Return the [X, Y] coordinate for the center point of the cell that contains the specified text.  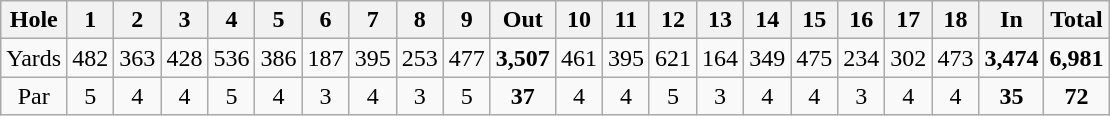
Out [522, 20]
164 [720, 58]
13 [720, 20]
7 [372, 20]
349 [768, 58]
Hole [34, 20]
621 [672, 58]
Yards [34, 58]
Total [1076, 20]
3,507 [522, 58]
1 [90, 20]
302 [908, 58]
234 [862, 58]
37 [522, 96]
In [1012, 20]
10 [578, 20]
6,981 [1076, 58]
12 [672, 20]
477 [466, 58]
35 [1012, 96]
386 [278, 58]
15 [814, 20]
8 [420, 20]
428 [184, 58]
11 [626, 20]
253 [420, 58]
473 [956, 58]
475 [814, 58]
482 [90, 58]
14 [768, 20]
Par [34, 96]
18 [956, 20]
17 [908, 20]
16 [862, 20]
536 [232, 58]
9 [466, 20]
6 [326, 20]
187 [326, 58]
2 [138, 20]
461 [578, 58]
3,474 [1012, 58]
363 [138, 58]
72 [1076, 96]
